Detect which cell encompasses the target text, then output its [x, y] center coordinate. 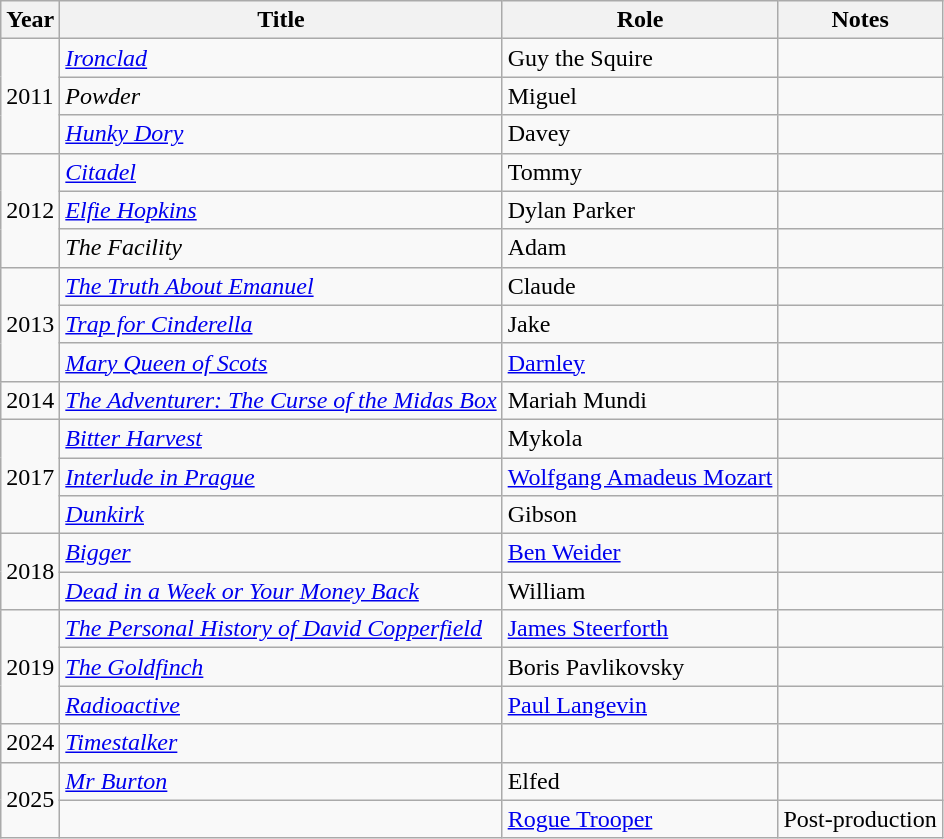
Dylan Parker [640, 210]
Ironclad [281, 58]
Radioactive [281, 705]
2014 [30, 400]
James Steerforth [640, 629]
Boris Pavlikovsky [640, 667]
Dead in a Week or Your Money Back [281, 591]
The Facility [281, 248]
Bigger [281, 553]
Citadel [281, 172]
The Personal History of David Copperfield [281, 629]
Claude [640, 286]
Adam [640, 248]
Hunky Dory [281, 134]
2025 [30, 800]
Miguel [640, 96]
Role [640, 20]
2018 [30, 572]
Guy the Squire [640, 58]
Mykola [640, 438]
Post-production [860, 819]
Title [281, 20]
Darnley [640, 362]
Interlude in Prague [281, 477]
The Truth About Emanuel [281, 286]
Rogue Trooper [640, 819]
Wolfgang Amadeus Mozart [640, 477]
Dunkirk [281, 515]
Timestalker [281, 743]
2019 [30, 667]
Paul Langevin [640, 705]
Ben Weider [640, 553]
Davey [640, 134]
Jake [640, 324]
Elfed [640, 781]
2011 [30, 96]
Gibson [640, 515]
Year [30, 20]
The Adventurer: The Curse of the Midas Box [281, 400]
Powder [281, 96]
Mr Burton [281, 781]
Elfie Hopkins [281, 210]
2012 [30, 210]
2017 [30, 476]
Notes [860, 20]
2013 [30, 324]
Mariah Mundi [640, 400]
Bitter Harvest [281, 438]
The Goldfinch [281, 667]
Tommy [640, 172]
Mary Queen of Scots [281, 362]
William [640, 591]
Trap for Cinderella [281, 324]
2024 [30, 743]
